For the text-containing cell, return its midpoint in (X, Y) coordinate format. 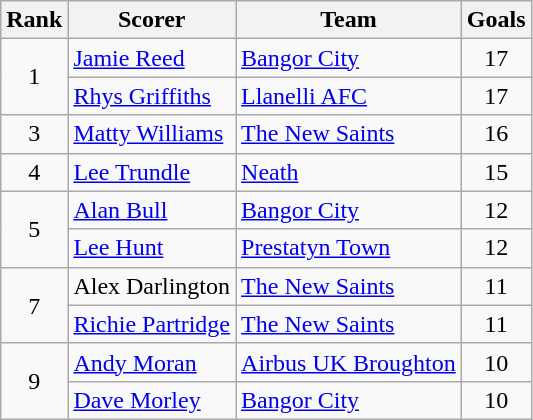
Rhys Griffiths (152, 96)
9 (34, 381)
Dave Morley (152, 400)
Airbus UK Broughton (349, 362)
15 (496, 172)
Goals (496, 20)
Lee Trundle (152, 172)
16 (496, 134)
Lee Hunt (152, 248)
7 (34, 305)
5 (34, 229)
Prestatyn Town (349, 248)
Matty Williams (152, 134)
Alex Darlington (152, 286)
Rank (34, 20)
Alan Bull (152, 210)
3 (34, 134)
Jamie Reed (152, 58)
4 (34, 172)
Scorer (152, 20)
Neath (349, 172)
1 (34, 77)
Team (349, 20)
Andy Moran (152, 362)
Llanelli AFC (349, 96)
Richie Partridge (152, 324)
